Search for the cell housing the specified text and yield its (x, y) center coordinate. 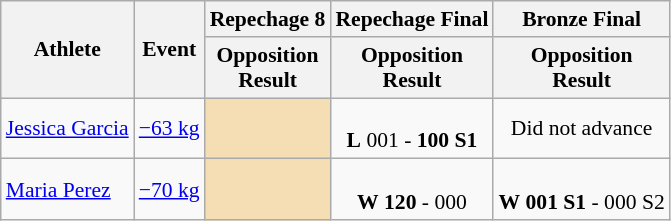
W 001 S1 - 000 S2 (581, 190)
W 120 - 000 (412, 190)
Did not advance (581, 128)
Repechage Final (412, 19)
Athlete (68, 50)
Bronze Final (581, 19)
−63 kg (170, 128)
Event (170, 50)
L 001 - 100 S1 (412, 128)
Maria Perez (68, 190)
−70 kg (170, 190)
Repechage 8 (268, 19)
Jessica Garcia (68, 128)
